Find where the given text appears and provide that cell's center as (X, Y) coordinate. 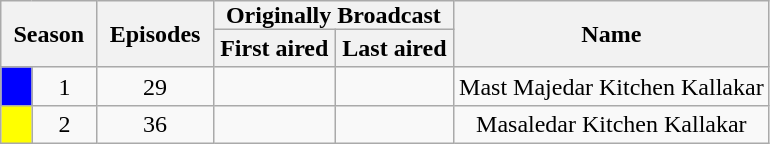
Originally Broadcast (333, 15)
Masaledar Kitchen Kallakar (612, 124)
Last aired (394, 48)
Mast Majedar Kitchen Kallakar (612, 86)
2 (64, 124)
29 (155, 86)
First aired (274, 48)
Season (49, 34)
36 (155, 124)
Name (612, 34)
1 (64, 86)
Episodes (155, 34)
